From the cell containing the given text, extract its center point as (X, Y) coordinate. 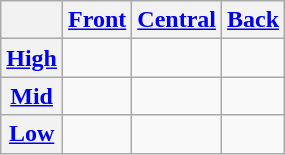
Mid (32, 96)
Front (98, 20)
High (32, 58)
Low (32, 134)
Back (254, 20)
Central (177, 20)
